Return the [x, y] coordinate for the center point of the cell that contains the specified text.  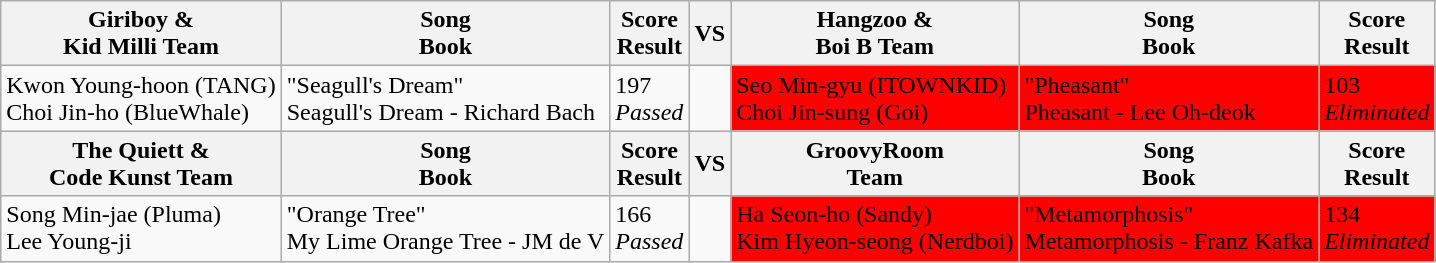
GroovyRoomTeam [875, 164]
Kwon Young-hoon (TANG)Choi Jin-ho (BlueWhale) [141, 98]
Song Min-jae (Pluma)Lee Young-ji [141, 228]
134Eliminated [1377, 228]
197Passed [650, 98]
"Seagull's Dream"Seagull's Dream - Richard Bach [446, 98]
The Quiett &Code Kunst Team [141, 164]
"Pheasant"Pheasant - Lee Oh-deok [1169, 98]
Ha Seon-ho (Sandy)Kim Hyeon-seong (Nerdboi) [875, 228]
"Orange Tree"My Lime Orange Tree - JM de V [446, 228]
Hangzoo &Boi B Team [875, 34]
166Passed [650, 228]
103Eliminated [1377, 98]
Seo Min-gyu (ITOWNKID)Choi Jin-sung (Goi) [875, 98]
"Metamorphosis"Metamorphosis - Franz Kafka [1169, 228]
Giriboy &Kid Milli Team [141, 34]
